From the cell containing the given text, extract its center point as (x, y) coordinate. 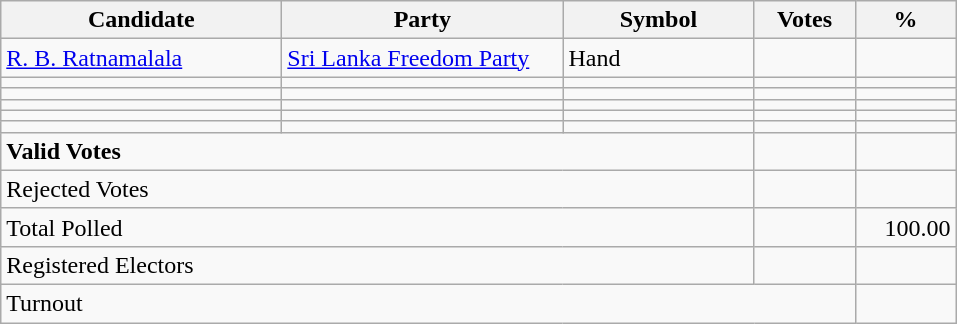
Valid Votes (378, 151)
Total Polled (378, 227)
Symbol (658, 20)
Turnout (428, 303)
Candidate (142, 20)
Hand (658, 58)
Registered Electors (378, 265)
% (906, 20)
Party (422, 20)
Votes (804, 20)
Sri Lanka Freedom Party (422, 58)
Rejected Votes (378, 189)
R. B. Ratnamalala (142, 58)
100.00 (906, 227)
